Extract the (X, Y) coordinate from the center of the cell holding the provided text.  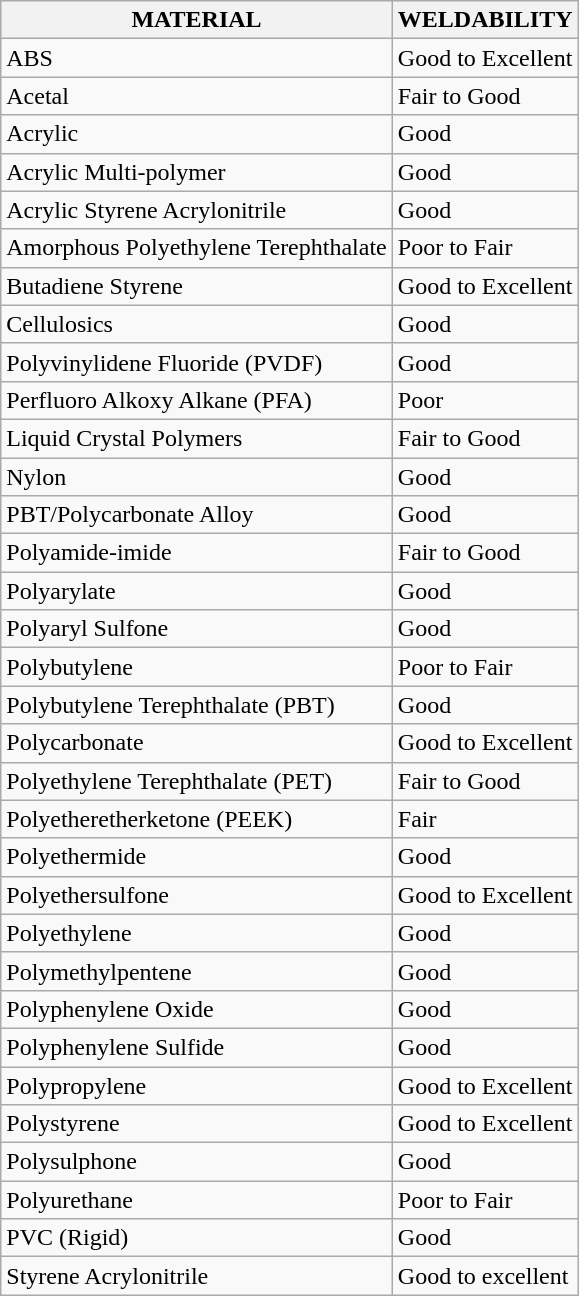
Polystyrene (197, 1124)
Polyphenylene Sulfide (197, 1047)
MATERIAL (197, 20)
Cellulosics (197, 324)
Polypropylene (197, 1085)
Acrylic Multi-polymer (197, 172)
Butadiene Styrene (197, 286)
Good to excellent (485, 1276)
Polycarbonate (197, 743)
Polyvinylidene Fluoride (PVDF) (197, 362)
PVC (Rigid) (197, 1238)
Polyethersulfone (197, 895)
Poor (485, 400)
Fair (485, 819)
Nylon (197, 477)
Polyurethane (197, 1200)
Acetal (197, 96)
Polybutylene (197, 667)
WELDABILITY (485, 20)
Liquid Crystal Polymers (197, 438)
Polybutylene Terephthalate (PBT) (197, 705)
Polyethylene (197, 933)
ABS (197, 58)
Polyamide-imide (197, 553)
Perfluoro Alkoxy Alkane (PFA) (197, 400)
Polyethermide (197, 857)
Polysulphone (197, 1162)
Polyethylene Terephthalate (PET) (197, 781)
Acrylic Styrene Acrylonitrile (197, 210)
Amorphous Polyethylene Terephthalate (197, 248)
Polyaryl Sulfone (197, 629)
Styrene Acrylonitrile (197, 1276)
Polyetheretherketone (PEEK) (197, 819)
Polymethylpentene (197, 971)
Polyphenylene Oxide (197, 1009)
PBT/Polycarbonate Alloy (197, 515)
Polyarylate (197, 591)
Acrylic (197, 134)
